From the cell containing the given text, extract its center point as (x, y) coordinate. 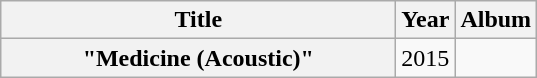
"Medicine (Acoustic)" (198, 58)
2015 (426, 58)
Title (198, 20)
Album (496, 20)
Year (426, 20)
